For the text-containing cell, return its midpoint in [x, y] coordinate format. 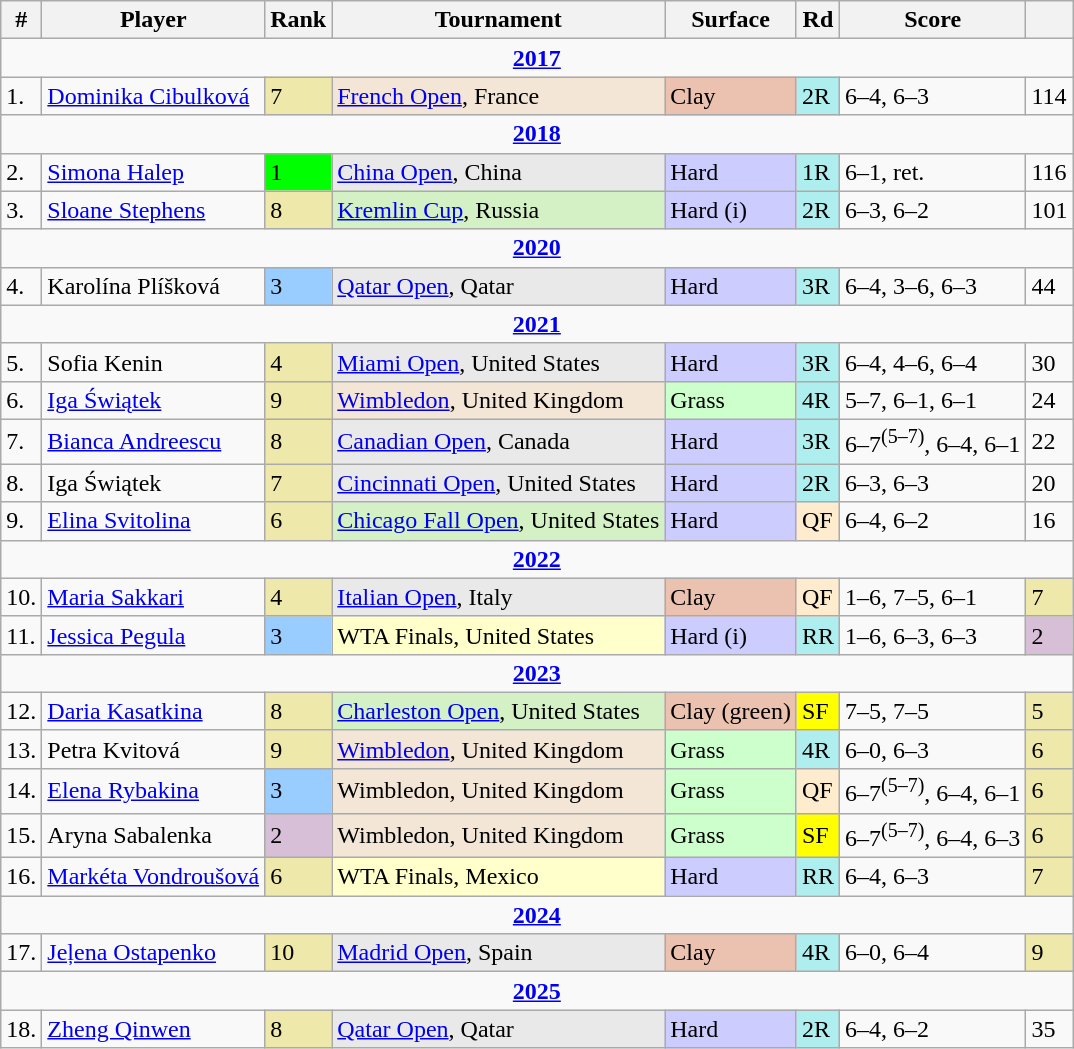
3. [22, 210]
44 [1050, 286]
1–6, 7–5, 6–1 [933, 597]
6. [22, 400]
6–0, 6–3 [933, 749]
# [22, 20]
15. [22, 836]
2018 [537, 134]
11. [22, 635]
6–0, 6–4 [933, 953]
20 [1050, 483]
10 [298, 953]
1. [22, 96]
Simona Halep [154, 172]
Sofia Kenin [154, 362]
6–4, 4–6, 6–4 [933, 362]
24 [1050, 400]
22 [1050, 442]
Cincinnati Open, United States [498, 483]
2021 [537, 324]
Rd [818, 20]
2020 [537, 248]
14. [22, 790]
Kremlin Cup, Russia [498, 210]
Canadian Open, Canada [498, 442]
8. [22, 483]
17. [22, 953]
2023 [537, 673]
30 [1050, 362]
China Open, China [498, 172]
Charleston Open, United States [498, 711]
Elina Svitolina [154, 521]
7. [22, 442]
Markéta Vondroušová [154, 877]
Rank [298, 20]
10. [22, 597]
Karolína Plíšková [154, 286]
5–7, 6–1, 6–1 [933, 400]
Madrid Open, Spain [498, 953]
1–6, 6–3, 6–3 [933, 635]
6–7(5–7), 6–4, 6–3 [933, 836]
Jeļena Ostapenko [154, 953]
Chicago Fall Open, United States [498, 521]
16. [22, 877]
1R [818, 172]
2024 [537, 915]
12. [22, 711]
WTA Finals, Mexico [498, 877]
35 [1050, 1029]
Petra Kvitová [154, 749]
6–3, 6–2 [933, 210]
101 [1050, 210]
13. [22, 749]
2. [22, 172]
Miami Open, United States [498, 362]
French Open, France [498, 96]
1 [298, 172]
Tournament [498, 20]
Sloane Stephens [154, 210]
114 [1050, 96]
Clay (green) [731, 711]
Surface [731, 20]
Aryna Sabalenka [154, 836]
Player [154, 20]
Score [933, 20]
5. [22, 362]
Daria Kasatkina [154, 711]
9. [22, 521]
6–1, ret. [933, 172]
6–4, 3–6, 6–3 [933, 286]
WTA Finals, United States [498, 635]
Dominika Cibulková [154, 96]
2022 [537, 559]
Elena Rybakina [154, 790]
2017 [537, 58]
2025 [537, 991]
5 [1050, 711]
4. [22, 286]
Bianca Andreescu [154, 442]
Zheng Qinwen [154, 1029]
Italian Open, Italy [498, 597]
116 [1050, 172]
7–5, 7–5 [933, 711]
16 [1050, 521]
6–3, 6–3 [933, 483]
18. [22, 1029]
Jessica Pegula [154, 635]
Maria Sakkari [154, 597]
